For the text-containing cell, return its midpoint in (x, y) coordinate format. 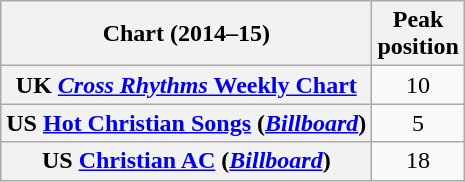
5 (418, 123)
10 (418, 85)
UK Cross Rhythms Weekly Chart (186, 85)
US Christian AC (Billboard) (186, 161)
US Hot Christian Songs (Billboard) (186, 123)
18 (418, 161)
Peak position (418, 34)
Chart (2014–15) (186, 34)
